Scan for the cell matching the given text and deliver its (x, y) coordinate at center. 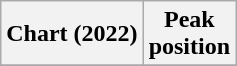
Peakposition (189, 34)
Chart (2022) (72, 34)
